Pinpoint the cell where the given text exists, returning its [X, Y] midpoint coordinate. 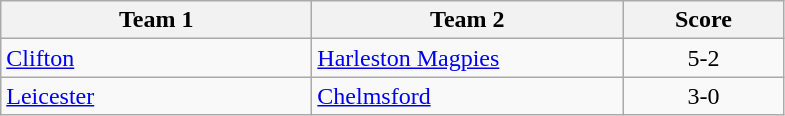
Team 2 [468, 20]
Score [704, 20]
3-0 [704, 96]
Harleston Magpies [468, 58]
Leicester [156, 96]
Chelmsford [468, 96]
Clifton [156, 58]
Team 1 [156, 20]
5-2 [704, 58]
